Scan for the cell matching the given text and deliver its [x, y] coordinate at center. 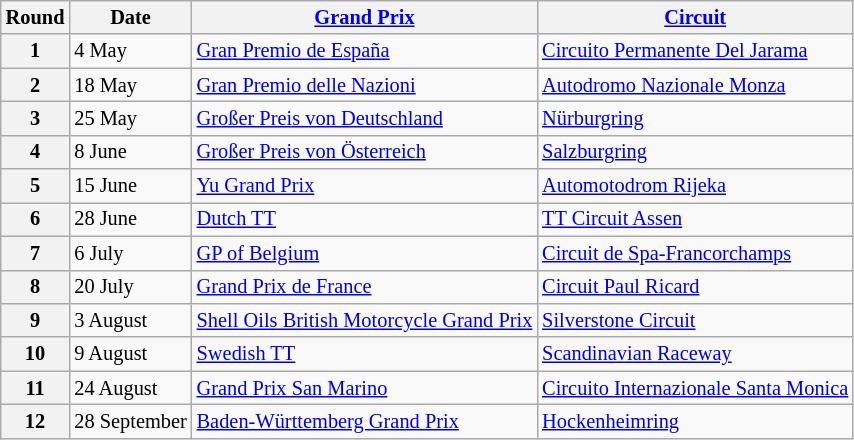
Circuito Internazionale Santa Monica [695, 388]
Grand Prix de France [365, 287]
TT Circuit Assen [695, 219]
Großer Preis von Deutschland [365, 118]
2 [36, 85]
4 May [130, 51]
28 September [130, 421]
20 July [130, 287]
5 [36, 186]
8 [36, 287]
Gran Premio delle Nazioni [365, 85]
Gran Premio de España [365, 51]
18 May [130, 85]
25 May [130, 118]
Silverstone Circuit [695, 320]
6 [36, 219]
Shell Oils British Motorcycle Grand Prix [365, 320]
Hockenheimring [695, 421]
7 [36, 253]
8 June [130, 152]
9 [36, 320]
Scandinavian Raceway [695, 354]
11 [36, 388]
10 [36, 354]
Automotodrom Rijeka [695, 186]
Swedish TT [365, 354]
Circuit [695, 17]
4 [36, 152]
Baden-Württemberg Grand Prix [365, 421]
Dutch TT [365, 219]
3 August [130, 320]
Date [130, 17]
28 June [130, 219]
Autodromo Nazionale Monza [695, 85]
Circuit Paul Ricard [695, 287]
6 July [130, 253]
24 August [130, 388]
Circuit de Spa-Francorchamps [695, 253]
Großer Preis von Österreich [365, 152]
15 June [130, 186]
1 [36, 51]
Circuito Permanente Del Jarama [695, 51]
12 [36, 421]
Grand Prix San Marino [365, 388]
Grand Prix [365, 17]
GP of Belgium [365, 253]
Nürburgring [695, 118]
Round [36, 17]
3 [36, 118]
9 August [130, 354]
Yu Grand Prix [365, 186]
Salzburgring [695, 152]
